Capture the cell that displays the provided text and extract its (X, Y) central coordinate. 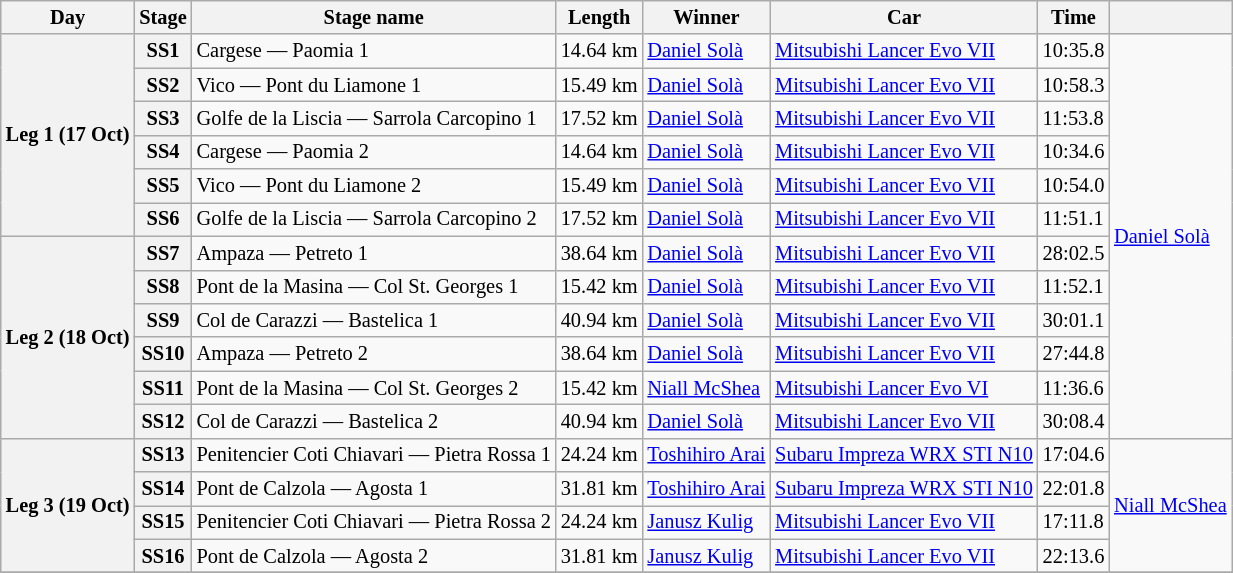
Cargese — Paomia 1 (374, 51)
SS12 (162, 421)
17:04.6 (1074, 455)
Time (1074, 17)
Col de Carazzi — Bastelica 1 (374, 320)
28:02.5 (1074, 253)
SS11 (162, 388)
Leg 2 (18 Oct) (68, 337)
10:54.0 (1074, 186)
SS4 (162, 152)
SS7 (162, 253)
Vico — Pont du Liamone 2 (374, 186)
Ampaza — Petreto 2 (374, 354)
SS8 (162, 287)
11:51.1 (1074, 219)
Cargese — Paomia 2 (374, 152)
Pont de la Masina — Col St. Georges 1 (374, 287)
SS3 (162, 118)
11:52.1 (1074, 287)
SS16 (162, 556)
Car (904, 17)
Penitencier Coti Chiavari — Pietra Rossa 1 (374, 455)
30:01.1 (1074, 320)
Ampaza — Petreto 1 (374, 253)
SS5 (162, 186)
Leg 3 (19 Oct) (68, 506)
Pont de la Masina — Col St. Georges 2 (374, 388)
10:58.3 (1074, 85)
27:44.8 (1074, 354)
17:11.8 (1074, 522)
Col de Carazzi — Bastelica 2 (374, 421)
Vico — Pont du Liamone 1 (374, 85)
Mitsubishi Lancer Evo VI (904, 388)
Leg 1 (17 Oct) (68, 135)
22:01.8 (1074, 489)
11:36.6 (1074, 388)
SS15 (162, 522)
30:08.4 (1074, 421)
Stage name (374, 17)
SS10 (162, 354)
Penitencier Coti Chiavari — Pietra Rossa 2 (374, 522)
10:35.8 (1074, 51)
SS6 (162, 219)
Golfe de la Liscia — Sarrola Carcopino 1 (374, 118)
Stage (162, 17)
SS9 (162, 320)
11:53.8 (1074, 118)
Pont de Calzola — Agosta 1 (374, 489)
Winner (707, 17)
SS13 (162, 455)
Pont de Calzola — Agosta 2 (374, 556)
Length (600, 17)
SS1 (162, 51)
22:13.6 (1074, 556)
10:34.6 (1074, 152)
Day (68, 17)
Golfe de la Liscia — Sarrola Carcopino 2 (374, 219)
SS2 (162, 85)
SS14 (162, 489)
